Find where the given text appears and provide that cell's center as (X, Y) coordinate. 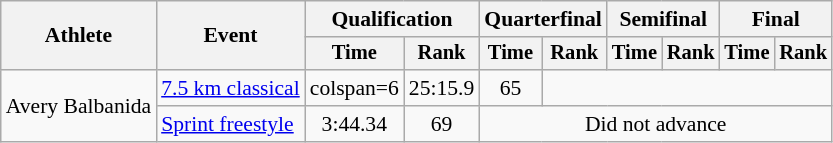
Athlete (78, 36)
Event (230, 36)
3:44.34 (354, 124)
7.5 km classical (230, 88)
Qualification (392, 19)
65 (510, 88)
Avery Balbanida (78, 106)
colspan=6 (354, 88)
Final (775, 19)
69 (442, 124)
Quarterfinal (543, 19)
25:15.9 (442, 88)
Semifinal (663, 19)
Did not advance (656, 124)
Sprint freestyle (230, 124)
